From the cell containing the given text, extract its center point as [X, Y] coordinate. 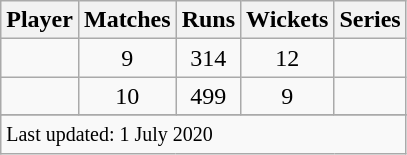
Wickets [288, 20]
314 [208, 58]
499 [208, 96]
12 [288, 58]
Matches [127, 20]
Series [370, 20]
Runs [208, 20]
10 [127, 96]
Last updated: 1 July 2020 [204, 134]
Player [40, 20]
